Pinpoint the cell where the given text exists, returning its (X, Y) midpoint coordinate. 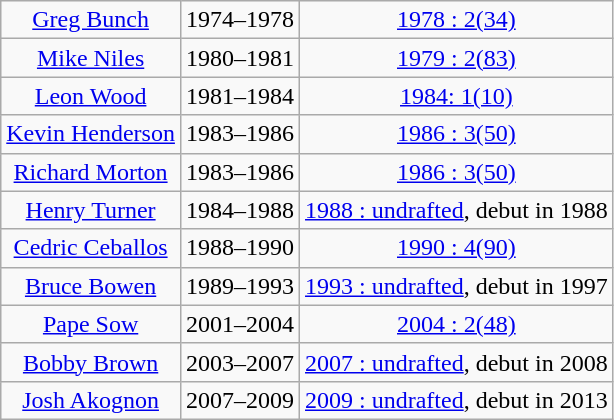
2009 : undrafted, debut in 2013 (457, 400)
1988 : undrafted, debut in 1988 (457, 210)
Mike Niles (91, 58)
2003–2007 (240, 362)
1988–1990 (240, 248)
2007–2009 (240, 400)
1979 : 2(83) (457, 58)
1984–1988 (240, 210)
Leon Wood (91, 96)
Cedric Ceballos (91, 248)
2004 : 2(48) (457, 324)
Bobby Brown (91, 362)
1989–1993 (240, 286)
1990 : 4(90) (457, 248)
Kevin Henderson (91, 134)
Bruce Bowen (91, 286)
1978 : 2(34) (457, 20)
2001–2004 (240, 324)
Josh Akognon (91, 400)
1993 : undrafted, debut in 1997 (457, 286)
1980–1981 (240, 58)
Greg Bunch (91, 20)
2007 : undrafted, debut in 2008 (457, 362)
Pape Sow (91, 324)
Henry Turner (91, 210)
1981–1984 (240, 96)
1984: 1(10) (457, 96)
Richard Morton (91, 172)
1974–1978 (240, 20)
